Return the (x, y) coordinate for the center point of the cell that contains the specified text.  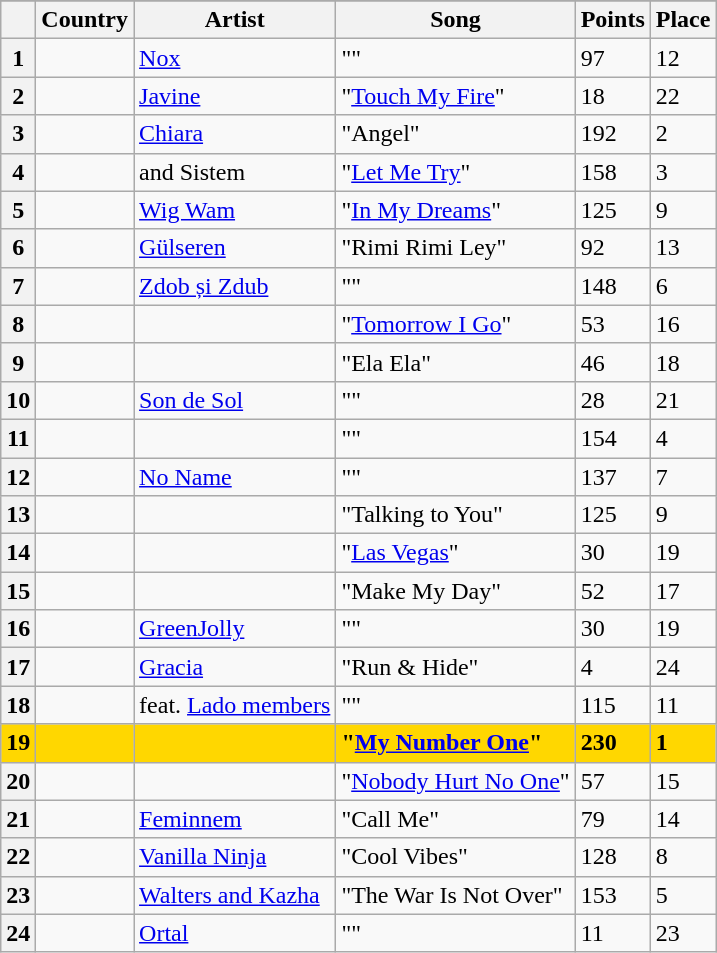
"Tomorrow I Go" (456, 324)
10 (18, 400)
"Angel" (456, 134)
No Name (235, 477)
"Rimi Rimi Ley" (456, 248)
128 (612, 857)
"Make My Day" (456, 591)
"My Number One" (456, 743)
Country (85, 20)
57 (612, 781)
148 (612, 286)
Points (612, 20)
"Run & Hide" (456, 667)
Javine (235, 96)
GreenJolly (235, 629)
Feminnem (235, 819)
154 (612, 438)
"Call Me" (456, 819)
"In My Dreams" (456, 210)
Place (683, 20)
feat. Lado members (235, 705)
115 (612, 705)
158 (612, 172)
97 (612, 58)
Ortal (235, 933)
Gülseren (235, 248)
"Let Me Try" (456, 172)
"Las Vegas" (456, 553)
230 (612, 743)
153 (612, 895)
Gracia (235, 667)
92 (612, 248)
Vanilla Ninja (235, 857)
"Nobody Hurt No One" (456, 781)
53 (612, 324)
28 (612, 400)
"Ela Ela" (456, 362)
20 (18, 781)
"The War Is Not Over" (456, 895)
Chiara (235, 134)
Son de Sol (235, 400)
52 (612, 591)
Wig Wam (235, 210)
137 (612, 477)
Song (456, 20)
"Cool Vibes" (456, 857)
192 (612, 134)
Artist (235, 20)
"Talking to You" (456, 515)
Zdob și Zdub (235, 286)
"Touch My Fire" (456, 96)
46 (612, 362)
Nox (235, 58)
Walters and Kazha (235, 895)
and Sistem (235, 172)
79 (612, 819)
